Provide the [X, Y] coordinate of the cell's center where the given text is located.  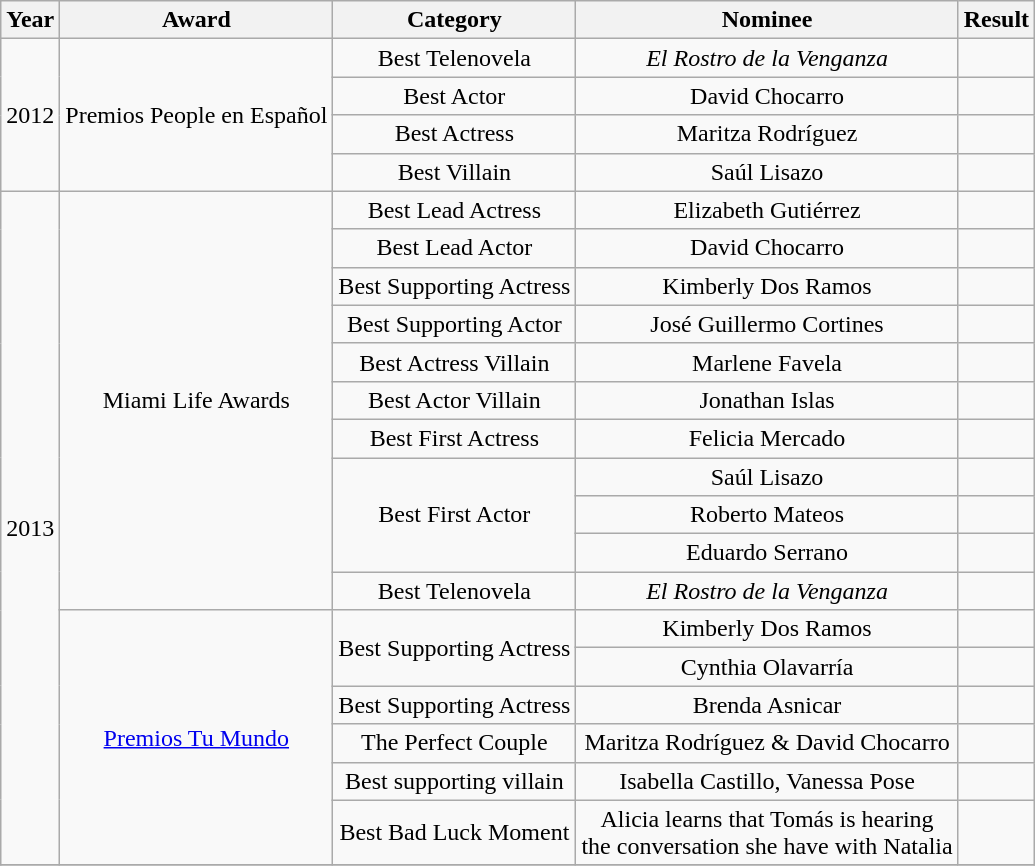
Best First Actress [454, 438]
Marlene Favela [767, 362]
Best supporting villain [454, 781]
Alicia learns that Tomás is hearingthe conversation she have with Natalia [767, 832]
Maritza Rodríguez [767, 134]
Category [454, 20]
Best Supporting Actor [454, 324]
The Perfect Couple [454, 743]
Eduardo Serrano [767, 553]
2012 [30, 115]
Miami Life Awards [196, 400]
Award [196, 20]
Best Lead Actress [454, 210]
Premios People en Español [196, 115]
Best Actor [454, 96]
2013 [30, 528]
Isabella Castillo, Vanessa Pose [767, 781]
Best Actress [454, 134]
Result [996, 20]
Jonathan Islas [767, 400]
Maritza Rodríguez & David Chocarro [767, 743]
Best Villain [454, 172]
Year [30, 20]
Elizabeth Gutiérrez [767, 210]
Brenda Asnicar [767, 705]
Best Actress Villain [454, 362]
José Guillermo Cortines [767, 324]
Nominee [767, 20]
Premios Tu Mundo [196, 738]
Best First Actor [454, 515]
Roberto Mateos [767, 515]
Felicia Mercado [767, 438]
Best Bad Luck Moment [454, 832]
Best Lead Actor [454, 248]
Cynthia Olavarría [767, 667]
Best Actor Villain [454, 400]
